Extract the [X, Y] coordinate from the center of the cell holding the provided text.  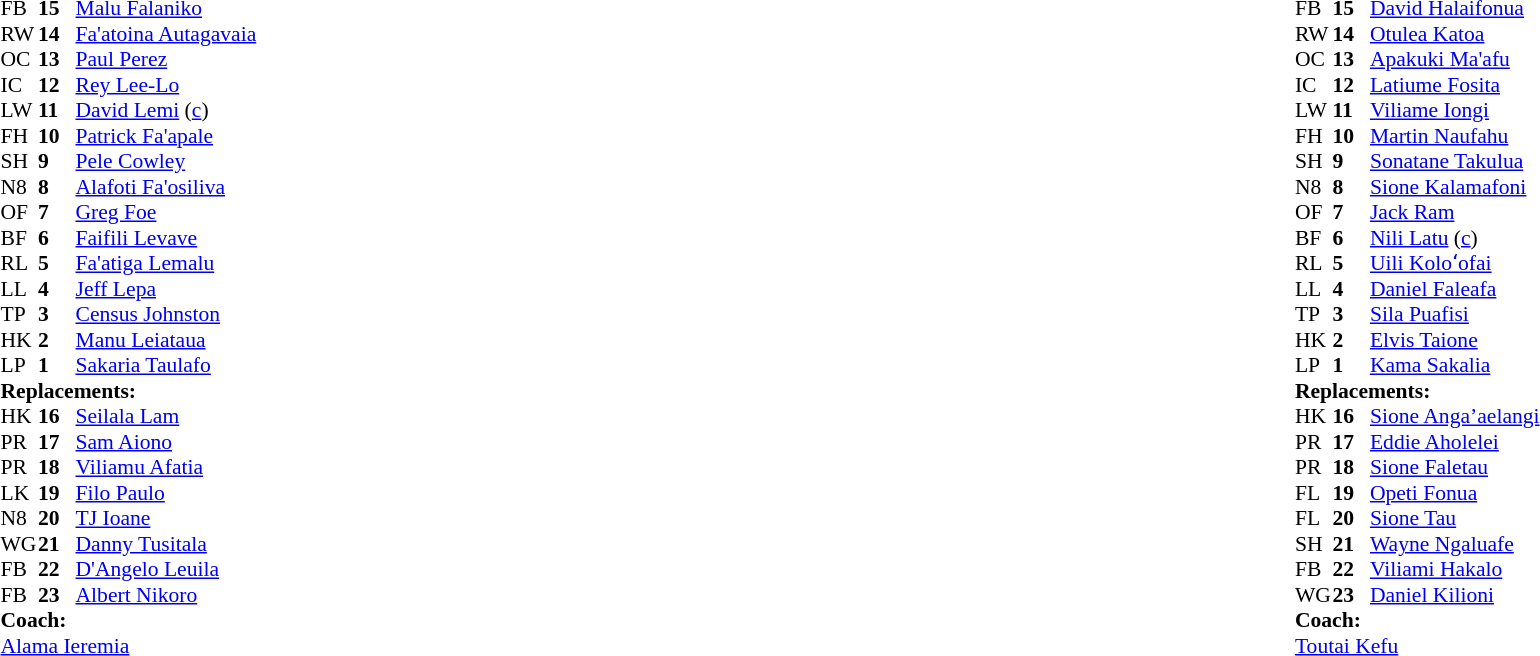
Viliame Iongi [1455, 111]
Daniel Kilioni [1455, 595]
Fa'atoina Autagavaia [166, 34]
Latiume Fosita [1455, 85]
D'Angelo Leuila [166, 569]
Census Johnston [166, 315]
Patrick Fa'apale [166, 136]
Rey Lee-Lo [166, 85]
Wayne Ngaluafe [1455, 544]
Kama Sakalia [1455, 365]
TJ Ioane [166, 519]
Danny Tusitala [166, 544]
Manu Leiataua [166, 340]
Seilala Lam [166, 417]
Opeti Fonua [1455, 493]
David Lemi (c) [166, 111]
Filo Paulo [166, 493]
Sione Faletau [1455, 467]
Alafoti Fa'osiliva [166, 187]
Pele Cowley [166, 161]
Greg Foe [166, 213]
Faifili Levave [166, 238]
Martin Naufahu [1455, 136]
Sione Anga’aelangi [1455, 417]
Sonatane Takulua [1455, 161]
Sakaria Taulafo [166, 365]
Apakuki Ma'afu [1455, 59]
Eddie Aholelei [1455, 442]
Viliami Hakalo [1455, 569]
Sila Puafisi [1455, 315]
Daniel Faleafa [1455, 289]
Otulea Katoa [1455, 34]
Nili Latu (c) [1455, 238]
LK [19, 493]
Sam Aiono [166, 442]
Sione Kalamafoni [1455, 187]
Uili Koloʻofai [1455, 263]
Jack Ram [1455, 213]
Albert Nikoro [166, 595]
Sione Tau [1455, 519]
Viliamu Afatia [166, 467]
Jeff Lepa [166, 289]
Elvis Taione [1455, 340]
Paul Perez [166, 59]
Fa'atiga Lemalu [166, 263]
